Output the [X, Y] coordinate of the center of the cell containing the given text.  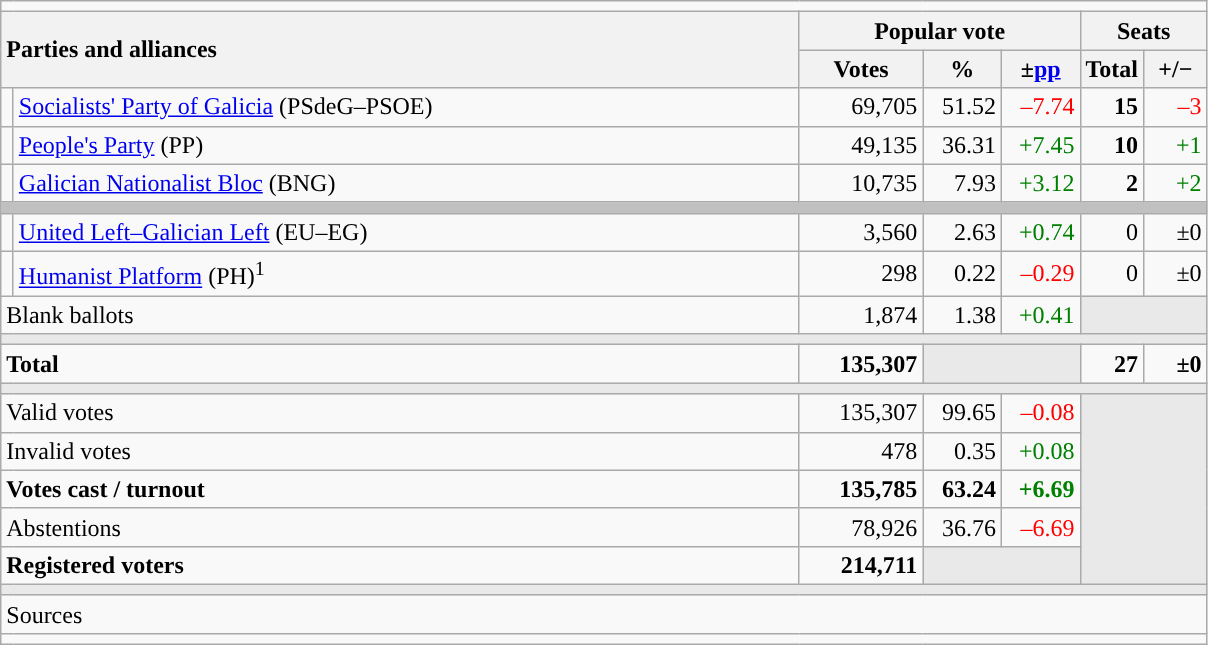
Votes [861, 69]
27 [1112, 364]
+7.45 [1040, 145]
298 [861, 274]
69,705 [861, 107]
+1 [1176, 145]
Valid votes [400, 413]
Sources [604, 614]
People's Party (PP) [406, 145]
–0.08 [1040, 413]
Popular vote [940, 31]
0.22 [962, 274]
Seats [1144, 31]
10 [1112, 145]
Humanist Platform (PH)1 [406, 274]
+6.69 [1040, 489]
United Left–Galician Left (EU–EG) [406, 232]
+3.12 [1040, 183]
99.65 [962, 413]
Registered voters [400, 565]
+/− [1176, 69]
214,711 [861, 565]
+0.08 [1040, 451]
Abstentions [400, 527]
+2 [1176, 183]
2.63 [962, 232]
–3 [1176, 107]
0.35 [962, 451]
36.31 [962, 145]
78,926 [861, 527]
135,785 [861, 489]
Votes cast / turnout [400, 489]
–0.29 [1040, 274]
Blank ballots [400, 315]
Galician Nationalist Bloc (BNG) [406, 183]
51.52 [962, 107]
478 [861, 451]
2 [1112, 183]
±pp [1040, 69]
10,735 [861, 183]
–6.69 [1040, 527]
1,874 [861, 315]
Parties and alliances [400, 50]
Socialists' Party of Galicia (PSdeG–PSOE) [406, 107]
63.24 [962, 489]
15 [1112, 107]
Invalid votes [400, 451]
+0.41 [1040, 315]
49,135 [861, 145]
7.93 [962, 183]
–7.74 [1040, 107]
% [962, 69]
3,560 [861, 232]
36.76 [962, 527]
1.38 [962, 315]
+0.74 [1040, 232]
